Return [X, Y] of the center of cell containing provided text 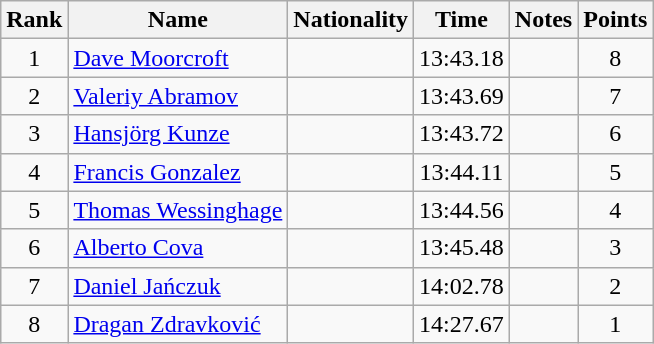
Time [462, 20]
13:44.11 [462, 172]
Francis Gonzalez [178, 172]
Name [178, 20]
14:27.67 [462, 324]
13:43.72 [462, 134]
Daniel Jańczuk [178, 286]
Hansjörg Kunze [178, 134]
Thomas Wessinghage [178, 210]
13:43.69 [462, 96]
Valeriy Abramov [178, 96]
Dragan Zdravković [178, 324]
Rank [34, 20]
Alberto Cova [178, 248]
13:43.18 [462, 58]
Nationality [351, 20]
13:45.48 [462, 248]
Notes [543, 20]
Points [616, 20]
13:44.56 [462, 210]
Dave Moorcroft [178, 58]
14:02.78 [462, 286]
